For the text-containing cell, return its midpoint in (x, y) coordinate format. 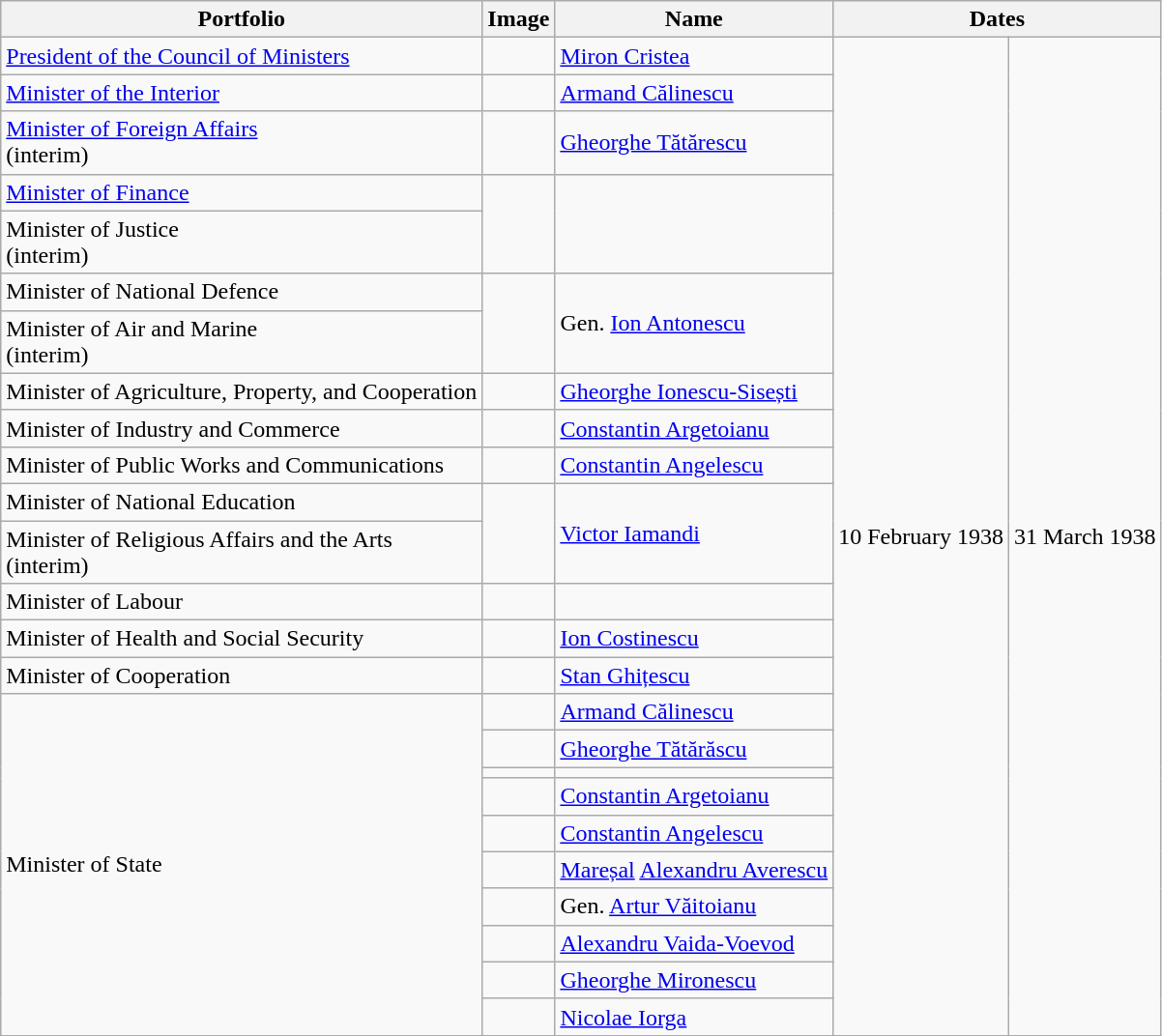
Minister of Agriculture, Property, and Cooperation (242, 391)
Minister of Industry and Commerce (242, 428)
Miron Cristea (694, 56)
Minister of Health and Social Security (242, 639)
Gen. Ion Antonescu (694, 323)
Gheorghe Tătărăscu (694, 749)
Minister of Finance (242, 192)
Minister of Labour (242, 602)
10 February 1938 (921, 537)
Gheorghe Ionescu-Sisești (694, 391)
Portfolio (242, 19)
Victor Iamandi (694, 533)
President of the Council of Ministers (242, 56)
Minister of Justice(interim) (242, 242)
Stan Ghițescu (694, 676)
Minister of State (242, 865)
31 March 1938 (1085, 537)
Mareșal Alexandru Averescu (694, 870)
Minister of National Education (242, 502)
Minister of Air and Marine(interim) (242, 342)
Alexandru Vaida-Voevod (694, 943)
Ion Costinescu (694, 639)
Image (518, 19)
Minister of Foreign Affairs(interim) (242, 143)
Gen. Artur Văitoianu (694, 906)
Minister of the Interior (242, 93)
Gheorghe Mironescu (694, 980)
Gheorghe Tătărescu (694, 143)
Dates (998, 19)
Minister of Public Works and Communications (242, 465)
Minister of Religious Affairs and the Arts(interim) (242, 551)
Minister of Cooperation (242, 676)
Name (694, 19)
Nicolae Iorga (694, 1017)
Minister of National Defence (242, 292)
